Detect which cell encompasses the target text, then output its [X, Y] center coordinate. 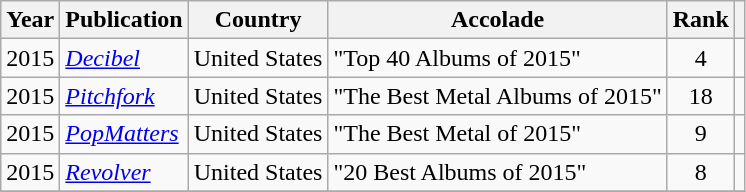
4 [700, 58]
PopMatters [124, 134]
"The Best Metal of 2015" [498, 134]
"20 Best Albums of 2015" [498, 172]
Year [30, 20]
Decibel [124, 58]
8 [700, 172]
Revolver [124, 172]
Publication [124, 20]
Rank [700, 20]
"Top 40 Albums of 2015" [498, 58]
Accolade [498, 20]
18 [700, 96]
9 [700, 134]
Country [258, 20]
Pitchfork [124, 96]
"The Best Metal Albums of 2015" [498, 96]
